Find where the given text appears and provide that cell's center as [X, Y] coordinate. 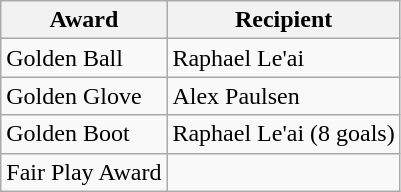
Golden Glove [84, 96]
Golden Ball [84, 58]
Golden Boot [84, 134]
Raphael Le'ai [284, 58]
Raphael Le'ai (8 goals) [284, 134]
Alex Paulsen [284, 96]
Recipient [284, 20]
Fair Play Award [84, 172]
Award [84, 20]
